For the text-containing cell, return its midpoint in [X, Y] coordinate format. 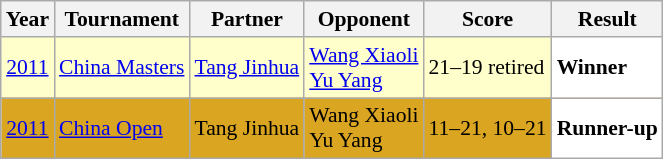
Year [28, 19]
Score [488, 19]
China Masters [122, 68]
China Open [122, 128]
Tournament [122, 19]
Winner [608, 68]
21–19 retired [488, 68]
Opponent [364, 19]
Result [608, 19]
11–21, 10–21 [488, 128]
Runner-up [608, 128]
Partner [246, 19]
